Return the (x, y) coordinate for the center point of the cell that contains the specified text.  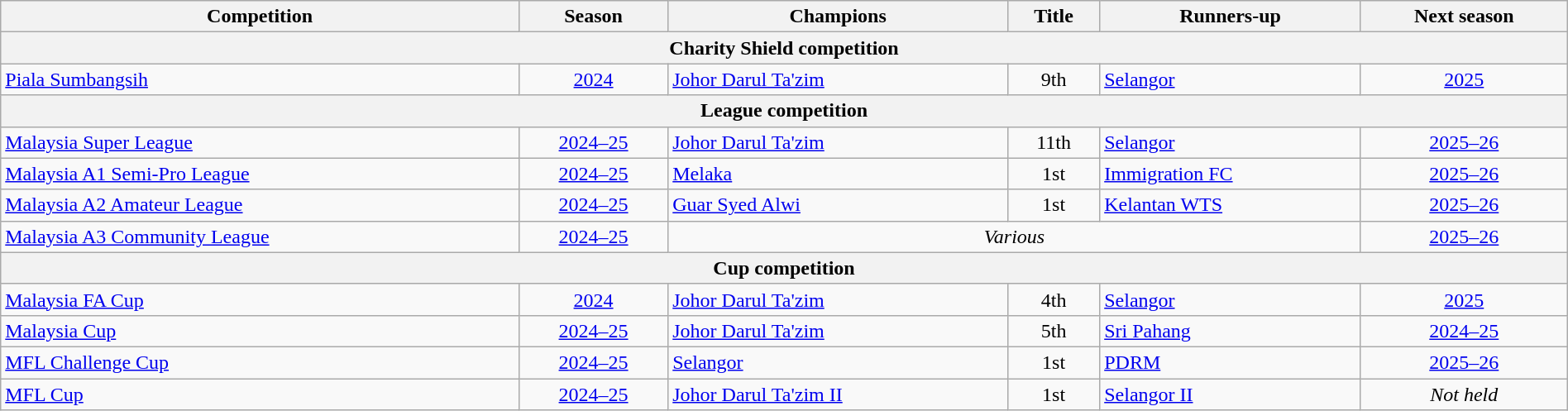
Malaysia A2 Amateur League (260, 205)
Melaka (839, 174)
MFL Cup (260, 394)
Guar Syed Alwi (839, 205)
4th (1054, 299)
Season (593, 17)
MFL Challenge Cup (260, 362)
Malaysia FA Cup (260, 299)
Johor Darul Ta'zim II (839, 394)
PDRM (1231, 362)
Sri Pahang (1231, 331)
Malaysia Super League (260, 142)
Next season (1464, 17)
Competition (260, 17)
Immigration FC (1231, 174)
Piala Sumbangsih (260, 79)
Kelantan WTS (1231, 205)
Malaysia A1 Semi-Pro League (260, 174)
9th (1054, 79)
Selangor II (1231, 394)
5th (1054, 331)
Charity Shield competition (784, 48)
Malaysia Cup (260, 331)
11th (1054, 142)
Not held (1464, 394)
Various (1015, 237)
Cup competition (784, 268)
Runners-up (1231, 17)
Champions (839, 17)
Malaysia A3 Community League (260, 237)
Title (1054, 17)
League competition (784, 111)
